Provide the [X, Y] coordinate of the cell's center where the given text is located.  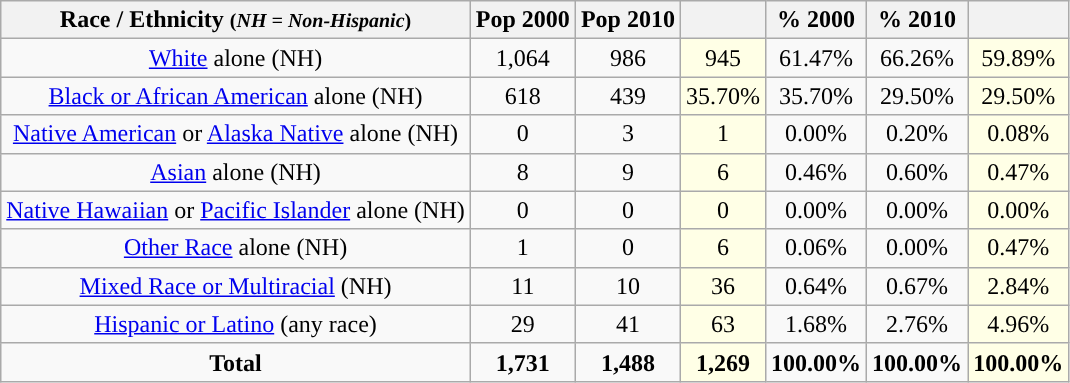
1,731 [522, 362]
Black or African American alone (NH) [236, 96]
8 [522, 172]
Race / Ethnicity (NH = Non-Hispanic) [236, 20]
Other Race alone (NH) [236, 248]
% 2000 [816, 20]
Asian alone (NH) [236, 172]
0.46% [816, 172]
0.06% [816, 248]
9 [628, 172]
0.67% [918, 286]
Mixed Race or Multiracial (NH) [236, 286]
Pop 2000 [522, 20]
Pop 2010 [628, 20]
1,064 [522, 58]
61.47% [816, 58]
945 [722, 58]
59.89% [1018, 58]
29 [522, 324]
0.08% [1018, 134]
618 [522, 96]
63 [722, 324]
439 [628, 96]
1,269 [722, 362]
White alone (NH) [236, 58]
Native Hawaiian or Pacific Islander alone (NH) [236, 210]
Hispanic or Latino (any race) [236, 324]
% 2010 [918, 20]
0.60% [918, 172]
41 [628, 324]
986 [628, 58]
36 [722, 286]
10 [628, 286]
11 [522, 286]
Total [236, 362]
3 [628, 134]
0.20% [918, 134]
1,488 [628, 362]
Native American or Alaska Native alone (NH) [236, 134]
4.96% [1018, 324]
0.64% [816, 286]
2.84% [1018, 286]
2.76% [918, 324]
1.68% [816, 324]
66.26% [918, 58]
